Extract the [X, Y] coordinate from the center of the cell holding the provided text.  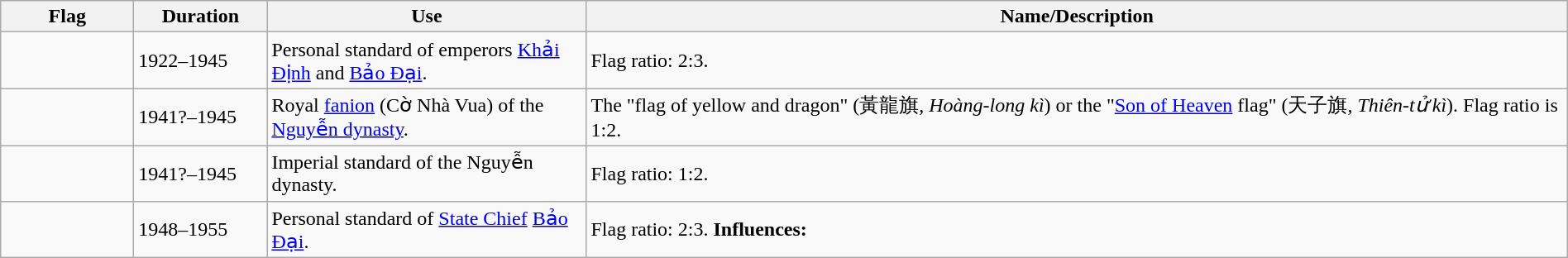
Royal fanion (Cờ Nhà Vua) of the Nguyễn dynasty. [427, 117]
Duration [200, 17]
Flag ratio: 2:3. [1077, 60]
Use [427, 17]
Flag ratio: 2:3. Influences: [1077, 229]
1922–1945 [200, 60]
Imperial standard of the Nguyễn dynasty. [427, 174]
Name/Description [1077, 17]
Flag [68, 17]
Personal standard of State Chief Bảo Đại. [427, 229]
1948–1955 [200, 229]
Flag ratio: 1:2. [1077, 174]
The "flag of yellow and dragon" (黃龍旗, Hoàng-long kì) or the "Son of Heaven flag" (天子旗, Thiên-tử kì). Flag ratio is 1:2. [1077, 117]
Personal standard of emperors Khải Định and Bảo Đại. [427, 60]
